Provide the [X, Y] coordinate of the cell's center where the given text is located.  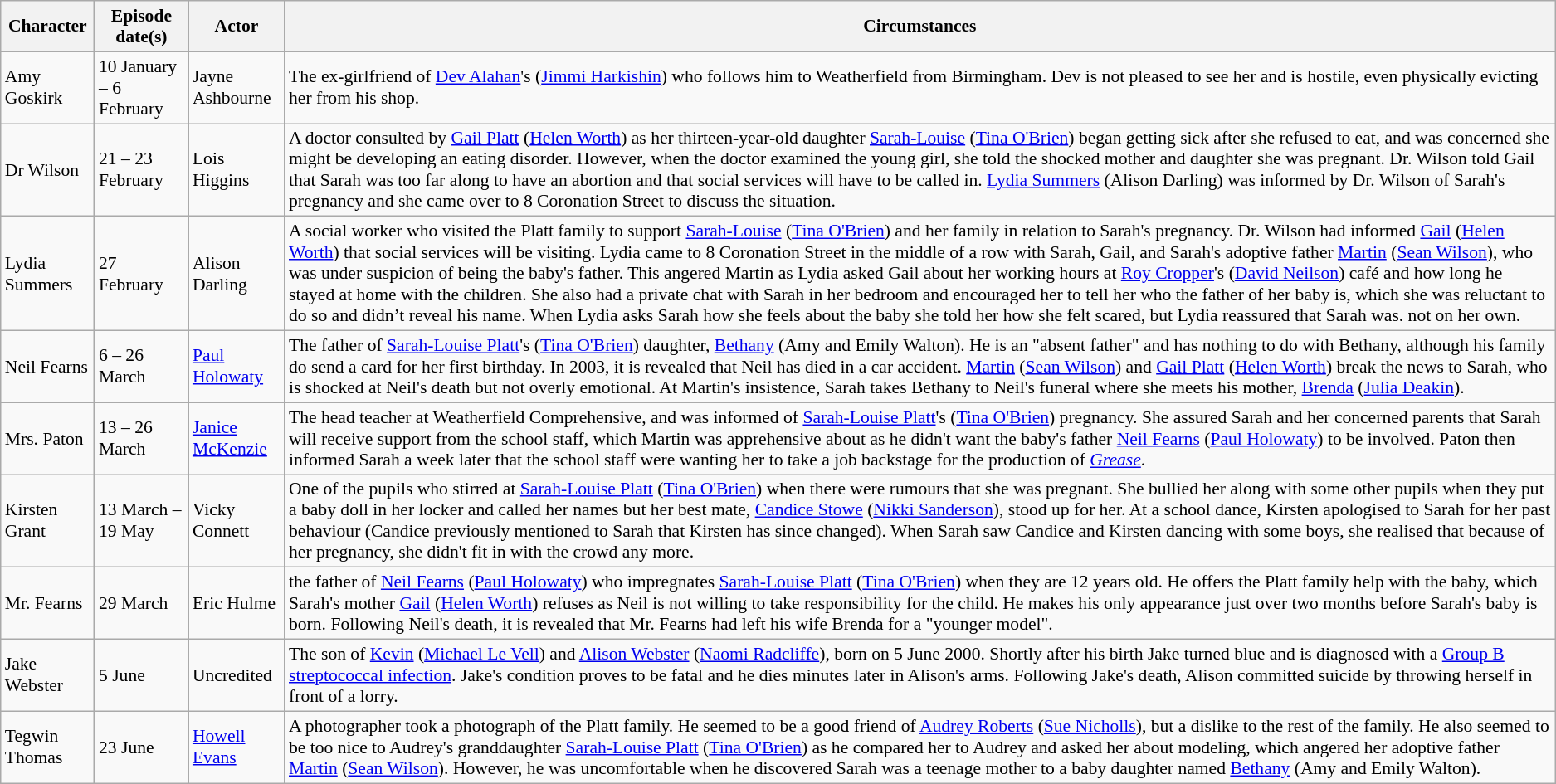
29 March [141, 604]
27 February [141, 274]
10 January – 6 February [141, 88]
Actor [237, 27]
Uncredited [237, 675]
Eric Hulme [237, 604]
Paul Holowaty [237, 367]
Neil Fearns [48, 367]
Character [48, 27]
Amy Goskirk [48, 88]
Alison Darling [237, 274]
6 – 26 March [141, 367]
Vicky Connett [237, 521]
Janice McKenzie [237, 438]
Mr. Fearns [48, 604]
Lois Higgins [237, 170]
Jayne Ashbourne [237, 88]
Dr Wilson [48, 170]
5 June [141, 675]
13 – 26 March [141, 438]
Episode date(s) [141, 27]
Mrs. Paton [48, 438]
Jake Webster [48, 675]
Howell Evans [237, 747]
Tegwin Thomas [48, 747]
21 – 23 February [141, 170]
Circumstances [919, 27]
Kirsten Grant [48, 521]
23 June [141, 747]
Lydia Summers [48, 274]
13 March – 19 May [141, 521]
